Provide the (X, Y) coordinate of the cell's center where the given text is located.  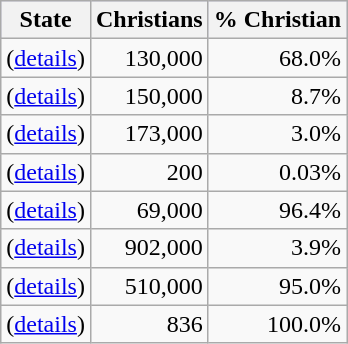
3.9% (277, 248)
69,000 (149, 210)
836 (149, 324)
0.03% (277, 172)
200 (149, 172)
State (46, 20)
8.7% (277, 96)
173,000 (149, 134)
% Christian (277, 20)
510,000 (149, 286)
Christians (149, 20)
100.0% (277, 324)
68.0% (277, 58)
150,000 (149, 96)
3.0% (277, 134)
902,000 (149, 248)
95.0% (277, 286)
130,000 (149, 58)
96.4% (277, 210)
